Pinpoint the cell where the given text exists, returning its [x, y] midpoint coordinate. 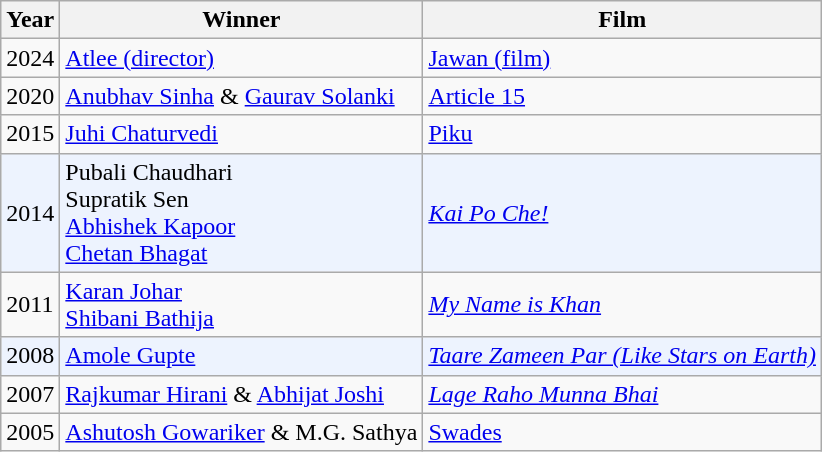
Taare Zameen Par (Like Stars on Earth) [622, 356]
Lage Raho Munna Bhai [622, 394]
Pubali Chaudhari Supratik Sen Abhishek Kapoor Chetan Bhagat [242, 212]
Anubhav Sinha & Gaurav Solanki [242, 96]
Juhi Chaturvedi [242, 134]
My Name is Khan [622, 304]
2007 [30, 394]
Kai Po Che! [622, 212]
Swades [622, 432]
Ashutosh Gowariker & M.G. Sathya [242, 432]
2008 [30, 356]
Year [30, 20]
2005 [30, 432]
2020 [30, 96]
2024 [30, 58]
2015 [30, 134]
Piku [622, 134]
Jawan (film) [622, 58]
Film [622, 20]
2014 [30, 212]
Amole Gupte [242, 356]
Atlee (director) [242, 58]
Winner [242, 20]
2011 [30, 304]
Article 15 [622, 96]
Rajkumar Hirani & Abhijat Joshi [242, 394]
Karan Johar Shibani Bathija [242, 304]
